Detect which cell encompasses the target text, then output its (x, y) center coordinate. 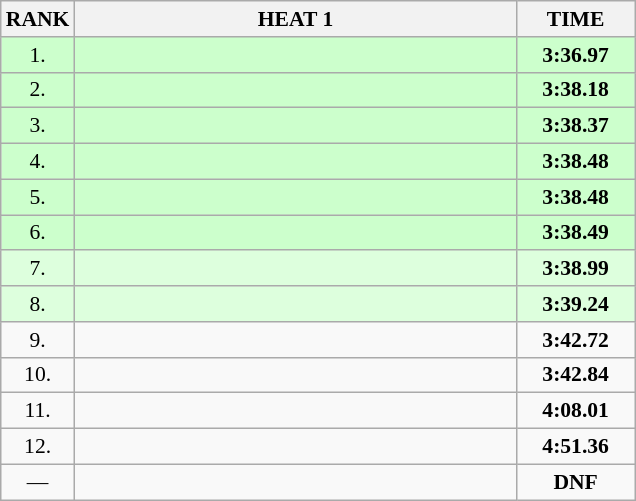
3:42.72 (576, 340)
4:51.36 (576, 447)
3:38.37 (576, 126)
— (38, 482)
3. (38, 126)
HEAT 1 (295, 19)
TIME (576, 19)
DNF (576, 482)
3:42.84 (576, 375)
4. (38, 162)
5. (38, 197)
4:08.01 (576, 411)
3:39.24 (576, 304)
7. (38, 269)
8. (38, 304)
12. (38, 447)
6. (38, 233)
2. (38, 90)
10. (38, 375)
3:36.97 (576, 55)
1. (38, 55)
3:38.18 (576, 90)
3:38.49 (576, 233)
3:38.99 (576, 269)
9. (38, 340)
11. (38, 411)
RANK (38, 19)
